Return the [x, y] coordinate for the center point of the cell that contains the specified text.  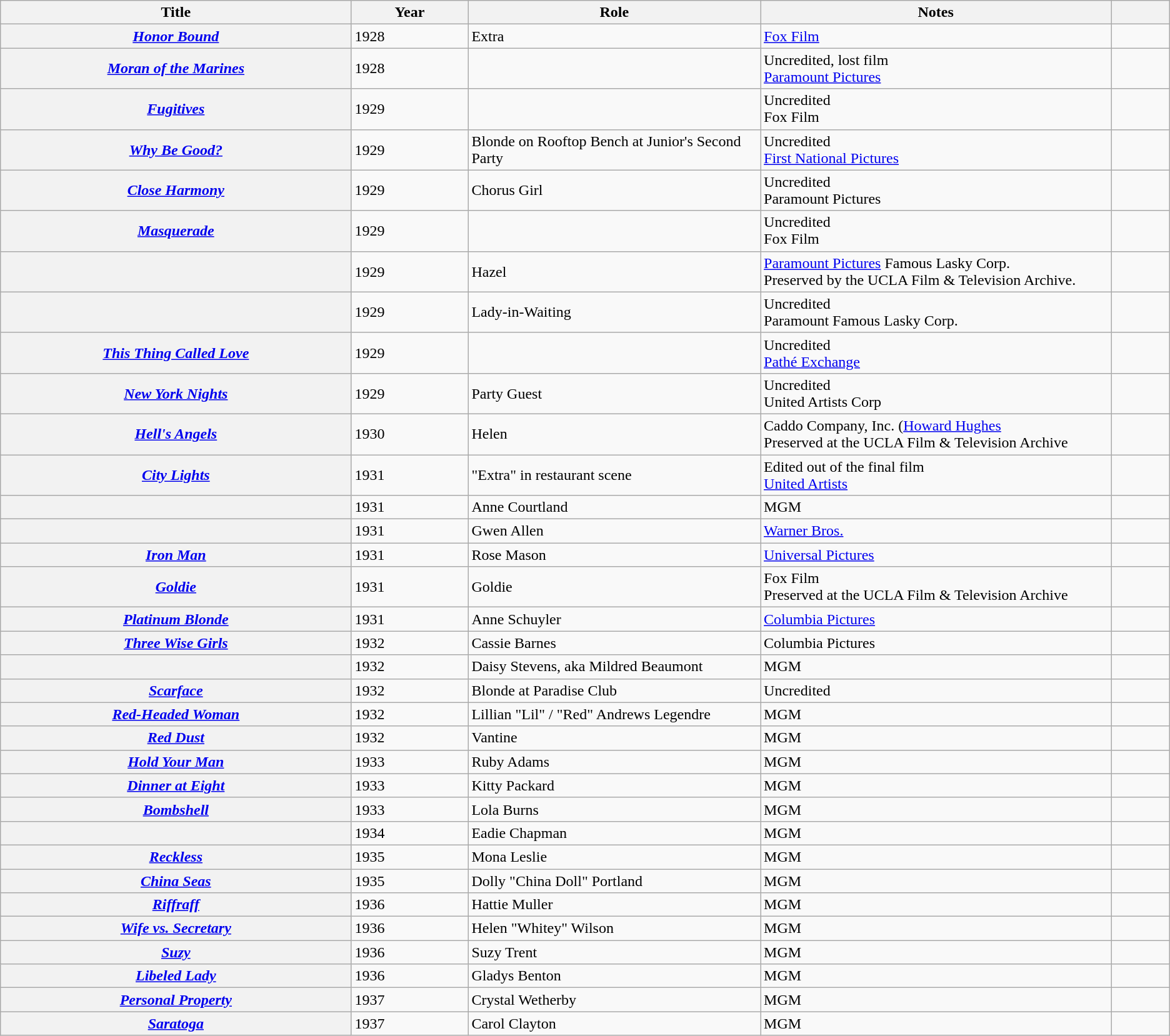
Hell's Angels [176, 434]
UncreditedParamount Pictures [936, 190]
Moran of the Marines [176, 69]
Kitty Packard [614, 785]
Lady-in-Waiting [614, 312]
1930 [410, 434]
Helen "Whitey" Wilson [614, 929]
Notes [936, 12]
Helen [614, 434]
Three Wise Girls [176, 643]
Crystal Wetherby [614, 1000]
Title [176, 12]
Universal Pictures [936, 555]
Mona Leslie [614, 857]
Libeled Lady [176, 976]
Gladys Benton [614, 976]
Red-Headed Woman [176, 714]
Saratoga [176, 1024]
Lillian "Lil" / "Red" Andrews Legendre [614, 714]
Bombshell [176, 809]
Riffraff [176, 905]
Platinum Blonde [176, 619]
Hattie Muller [614, 905]
Year [410, 12]
Gwen Allen [614, 531]
Anne Courtland [614, 507]
Why Be Good? [176, 150]
Dolly "China Doll" Portland [614, 880]
Suzy Trent [614, 952]
Chorus Girl [614, 190]
China Seas [176, 880]
Eadie Chapman [614, 833]
Close Harmony [176, 190]
Iron Man [176, 555]
This Thing Called Love [176, 352]
Party Guest [614, 394]
Daisy Stevens, aka Mildred Beaumont [614, 667]
Lola Burns [614, 809]
Rose Mason [614, 555]
Red Dust [176, 738]
Uncredited, lost filmParamount Pictures [936, 69]
UncreditedFirst National Pictures [936, 150]
Personal Property [176, 1000]
Hold Your Man [176, 762]
Reckless [176, 857]
Suzy [176, 952]
UncreditedParamount Famous Lasky Corp. [936, 312]
Blonde at Paradise Club [614, 690]
Vantine [614, 738]
UncreditedUnited Artists Corp [936, 394]
City Lights [176, 475]
Wife vs. Secretary [176, 929]
UncreditedPathé Exchange [936, 352]
Warner Bros. [936, 531]
Fugitives [176, 109]
Dinner at Eight [176, 785]
New York Nights [176, 394]
Caddo Company, Inc. (Howard Hughes Preserved at the UCLA Film & Television Archive [936, 434]
Anne Schuyler [614, 619]
"Extra" in restaurant scene [614, 475]
Carol Clayton [614, 1024]
Masquerade [176, 231]
Uncredited [936, 690]
Hazel [614, 271]
Blonde on Rooftop Bench at Junior's Second Party [614, 150]
1934 [410, 833]
Scarface [176, 690]
Extra [614, 36]
Role [614, 12]
Paramount Pictures Famous Lasky Corp.Preserved by the UCLA Film & Television Archive. [936, 271]
Edited out of the final filmUnited Artists [936, 475]
Cassie Barnes [614, 643]
Fox Film Preserved at the UCLA Film & Television Archive [936, 587]
Ruby Adams [614, 762]
Fox Film [936, 36]
Honor Bound [176, 36]
